Return (x, y) of the center of cell containing provided text 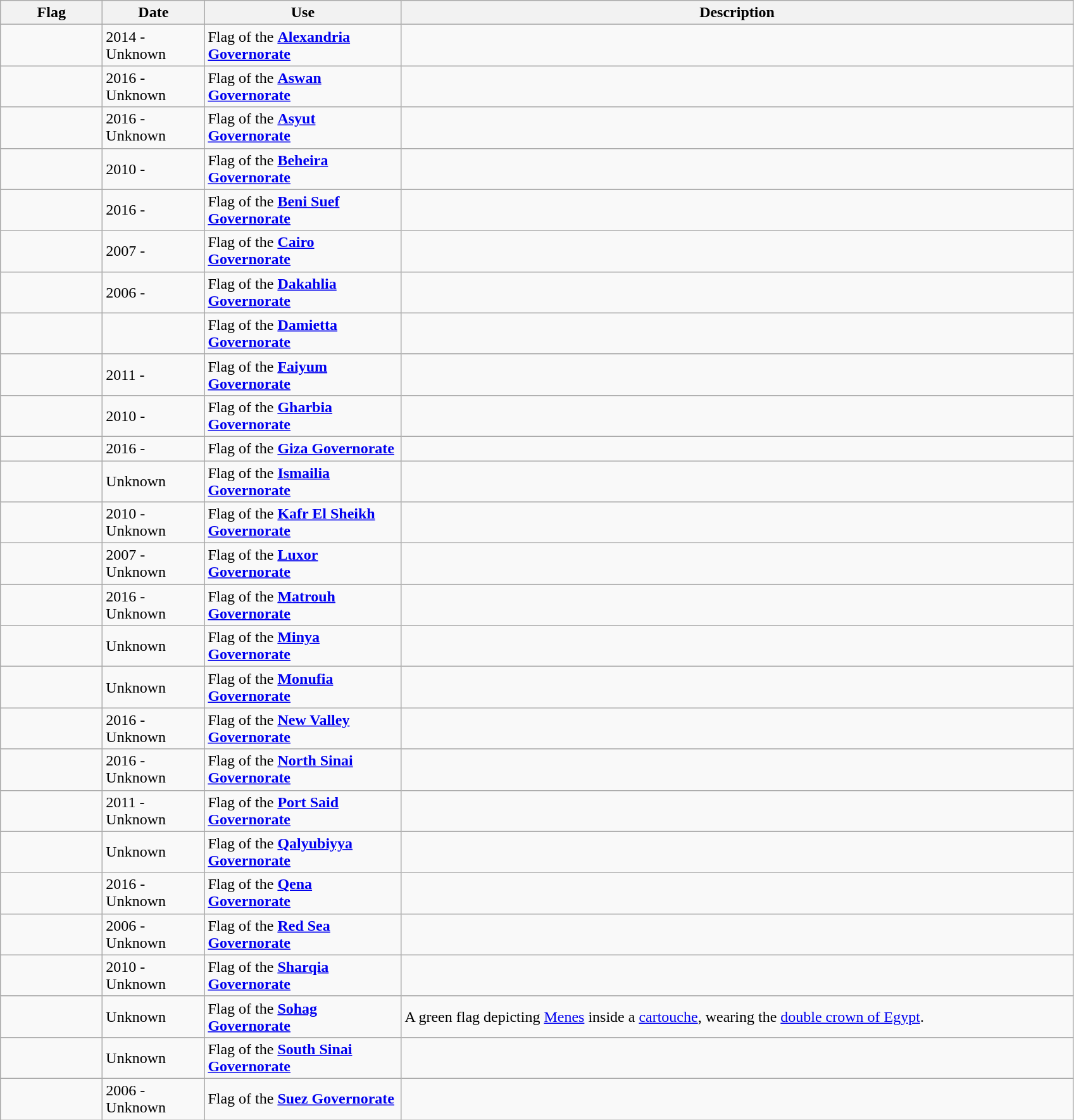
Flag (52, 13)
Flag of the Faiyum Governorate (303, 375)
Flag of the Beheira Governorate (303, 168)
Flag of the Cairo Governorate (303, 251)
Flag of the Asyut Governorate (303, 128)
Flag of the Red Sea Governorate (303, 934)
Description (737, 13)
2011 - Unknown (153, 810)
Flag of the Matrouh Governorate (303, 605)
Flag of the Monufia Governorate (303, 688)
Flag of the New Valley Governorate (303, 728)
Flag of the Dakahlia Governorate (303, 293)
Flag of the Kafr El Sheikh Governorate (303, 523)
Flag of the Qena Governorate (303, 893)
2014 - Unknown (153, 46)
Flag of the Giza Governorate (303, 448)
Flag of the Gharbia Governorate (303, 415)
Flag of the South Sinai Governorate (303, 1057)
Flag of the Luxor Governorate (303, 563)
Flag of the Sharqia Governorate (303, 975)
Flag of the Ismailia Governorate (303, 481)
A green flag depicting Menes inside a cartouche, wearing the double crown of Egypt. (737, 1017)
Flag of the Sohag Governorate (303, 1017)
Flag of the North Sinai Governorate (303, 770)
Flag of the Aswan Governorate (303, 86)
Use (303, 13)
2011 - (153, 375)
Flag of the Damietta Governorate (303, 333)
2007 - Unknown (153, 563)
Flag of the Alexandria Governorate (303, 46)
Flag of the Qalyubiyya Governorate (303, 852)
Flag of the Minya Governorate (303, 646)
2006 - (153, 293)
Flag of the Beni Suef Governorate (303, 210)
2007 - (153, 251)
Flag of the Port Said Governorate (303, 810)
Flag of the Suez Governorate (303, 1099)
Date (153, 13)
